Identify which cell holds the provided text, then report its [X, Y] central coordinate. 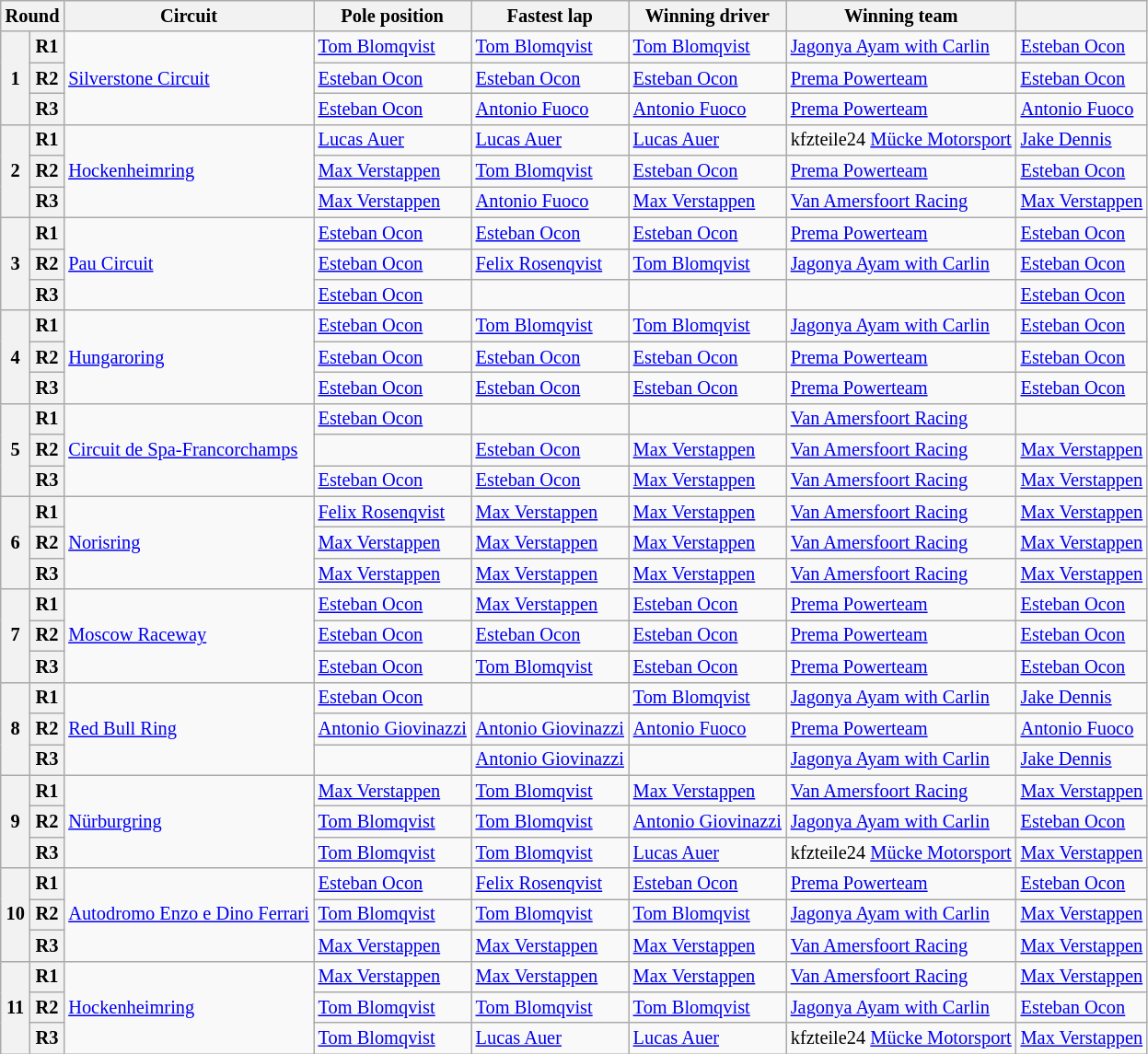
5 [16, 449]
10 [16, 915]
3 [16, 263]
11 [16, 1007]
6 [16, 543]
Round [33, 16]
Pole position [392, 16]
Norisring [188, 543]
Autodromo Enzo e Dino Ferrari [188, 915]
1 [16, 77]
Circuit de Spa-Francorchamps [188, 449]
Winning driver [707, 16]
2 [16, 171]
Hungaroring [188, 357]
9 [16, 821]
Pau Circuit [188, 263]
Nürburgring [188, 821]
Circuit [188, 16]
Red Bull Ring [188, 729]
Silverstone Circuit [188, 77]
Winning team [901, 16]
Fastest lap [551, 16]
4 [16, 357]
Moscow Raceway [188, 635]
7 [16, 635]
8 [16, 729]
